For the text-containing cell, return its midpoint in [x, y] coordinate format. 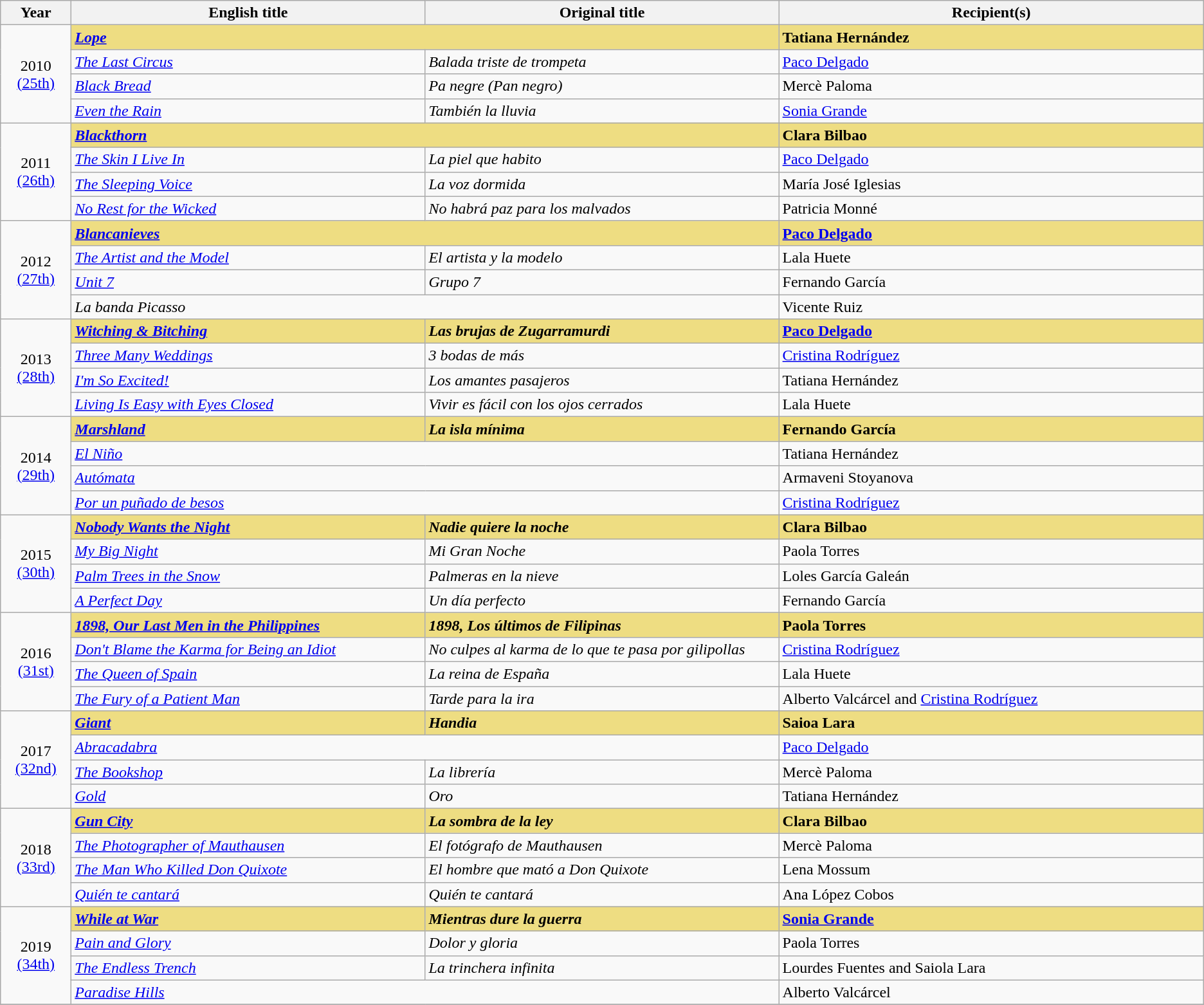
Grupo 7 [602, 282]
The Last Circus [248, 62]
While at War [248, 919]
Alberto Valcárcel and Cristina Rodríguez [991, 698]
Las brujas de Zugarramurdi [602, 331]
Witching & Bitching [248, 331]
Even the Rain [248, 111]
Black Bread [248, 86]
My Big Night [248, 551]
A Perfect Day [248, 600]
El artista y la modelo [602, 257]
Lope [425, 37]
1898, Los últimos de Filipinas [602, 625]
La reina de España [602, 674]
Blackthorn [425, 135]
Living Is Easy with Eyes Closed [248, 405]
Tarde para la ira [602, 698]
Abracadabra [425, 748]
Three Many Weddings [248, 356]
2013(28th) [36, 368]
La librería [602, 772]
Marshland [248, 429]
No habrá paz para los malvados [602, 208]
Los amantes pasajeros [602, 380]
The Man Who Killed Don Quixote [248, 870]
El fotógrafo de Mauthausen [602, 845]
2016(31st) [36, 661]
Nobody Wants the Night [248, 527]
Loles García Galeán [991, 576]
No Rest for the Wicked [248, 208]
The Artist and the Model [248, 257]
Gold [248, 797]
Oro [602, 797]
La trinchera infinita [602, 968]
I'm So Excited! [248, 380]
Vicente Ruiz [991, 307]
La sombra de la ley [602, 821]
2018(33rd) [36, 858]
La voz dormida [602, 184]
2015(30th) [36, 564]
Autómata [425, 478]
También la lluvia [602, 111]
No culpes al karma de lo que te pasa por gilipollas [602, 649]
Pa negre (Pan negro) [602, 86]
Don't Blame the Karma for Being an Idiot [248, 649]
El Niño [425, 454]
Handia [602, 723]
Patricia Monné [991, 208]
The Bookshop [248, 772]
Paradise Hills [425, 992]
Armaveni Stoyanova [991, 478]
2012(27th) [36, 270]
Lena Mossum [991, 870]
La isla mínima [602, 429]
The Endless Trench [248, 968]
2011(26th) [36, 172]
The Photographer of Mauthausen [248, 845]
Recipient(s) [991, 13]
Nadie quiere la noche [602, 527]
María José Iglesias [991, 184]
Ana López Cobos [991, 894]
Saioa Lara [991, 723]
2019(34th) [36, 955]
2010(25th) [36, 74]
Alberto Valcárcel [991, 992]
Dolor y gloria [602, 943]
Vivir es fácil con los ojos cerrados [602, 405]
The Skin I Live In [248, 160]
2014(29th) [36, 466]
2017(32nd) [36, 760]
Palmeras en la nieve [602, 576]
Gun City [248, 821]
3 bodas de más [602, 356]
Year [36, 13]
Lourdes Fuentes and Saiola Lara [991, 968]
English title [248, 13]
The Queen of Spain [248, 674]
Mientras dure la guerra [602, 919]
Por un puñado de besos [425, 502]
La piel que habito [602, 160]
Giant [248, 723]
1898, Our Last Men in the Philippines [248, 625]
Mi Gran Noche [602, 551]
El hombre que mató a Don Quixote [602, 870]
Palm Trees in the Snow [248, 576]
The Fury of a Patient Man [248, 698]
The Sleeping Voice [248, 184]
Un día perfecto [602, 600]
Original title [602, 13]
Pain and Glory [248, 943]
Blancanieves [425, 233]
Unit 7 [248, 282]
La banda Picasso [425, 307]
Balada triste de trompeta [602, 62]
